Output the (x, y) coordinate of the center of the cell containing the given text.  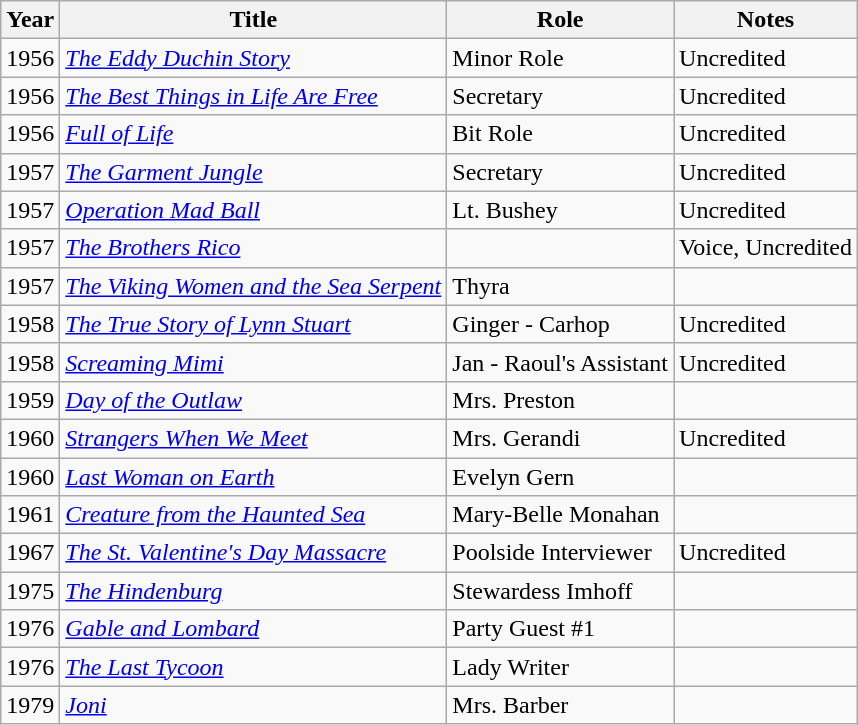
The Last Tycoon (254, 667)
1967 (30, 553)
Operation Mad Ball (254, 210)
Day of the Outlaw (254, 400)
The True Story of Lynn Stuart (254, 324)
Party Guest #1 (560, 629)
Mrs. Gerandi (560, 438)
Notes (766, 20)
Role (560, 20)
The Eddy Duchin Story (254, 58)
Bit Role (560, 134)
Mrs. Preston (560, 400)
Full of Life (254, 134)
Creature from the Haunted Sea (254, 515)
Jan - Raoul's Assistant (560, 362)
Minor Role (560, 58)
Ginger - Carhop (560, 324)
The St. Valentine's Day Massacre (254, 553)
Evelyn Gern (560, 477)
Mrs. Barber (560, 705)
Stewardess Imhoff (560, 591)
1959 (30, 400)
1961 (30, 515)
Voice, Uncredited (766, 248)
The Hindenburg (254, 591)
The Garment Jungle (254, 172)
Strangers When We Meet (254, 438)
Gable and Lombard (254, 629)
Thyra (560, 286)
The Best Things in Life Are Free (254, 96)
Screaming Mimi (254, 362)
1975 (30, 591)
Mary-Belle Monahan (560, 515)
Poolside Interviewer (560, 553)
Last Woman on Earth (254, 477)
Lt. Bushey (560, 210)
Year (30, 20)
Lady Writer (560, 667)
1979 (30, 705)
The Brothers Rico (254, 248)
Joni (254, 705)
The Viking Women and the Sea Serpent (254, 286)
Title (254, 20)
